Identify which cell holds the provided text, then report its [x, y] central coordinate. 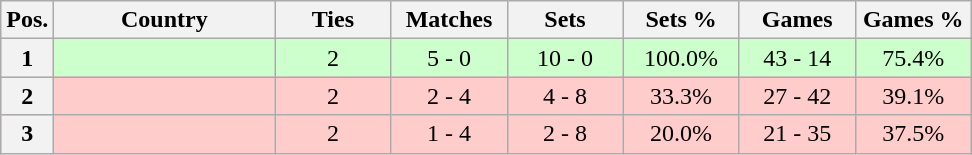
5 - 0 [449, 58]
Sets % [681, 20]
27 - 42 [797, 96]
Ties [333, 20]
21 - 35 [797, 134]
4 - 8 [565, 96]
43 - 14 [797, 58]
100.0% [681, 58]
33.3% [681, 96]
3 [28, 134]
39.1% [913, 96]
Sets [565, 20]
1 [28, 58]
10 - 0 [565, 58]
1 - 4 [449, 134]
Country [164, 20]
Matches [449, 20]
Games % [913, 20]
2 - 8 [565, 134]
2 - 4 [449, 96]
Games [797, 20]
37.5% [913, 134]
Pos. [28, 20]
20.0% [681, 134]
75.4% [913, 58]
